Locate the cell with the specified text and output its (x, y) center coordinate. 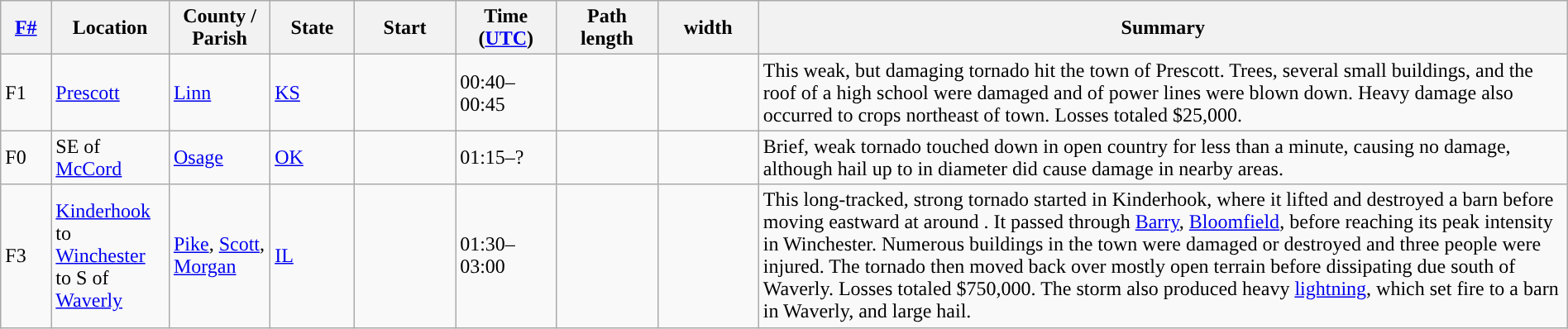
County / Parish (219, 28)
Linn (219, 93)
01:15–? (506, 157)
00:40–00:45 (506, 93)
F0 (26, 157)
IL (313, 256)
SE of McCord (111, 157)
Osage (219, 157)
OK (313, 157)
F# (26, 28)
Pike, Scott, Morgan (219, 256)
Summary (1163, 28)
width (708, 28)
Path length (607, 28)
Prescott (111, 93)
F1 (26, 93)
Kinderhook to Winchester to S of Waverly (111, 256)
01:30–03:00 (506, 256)
State (313, 28)
KS (313, 93)
Time (UTC) (506, 28)
Location (111, 28)
Start (404, 28)
F3 (26, 256)
